Pinpoint the cell where the given text exists, returning its (X, Y) midpoint coordinate. 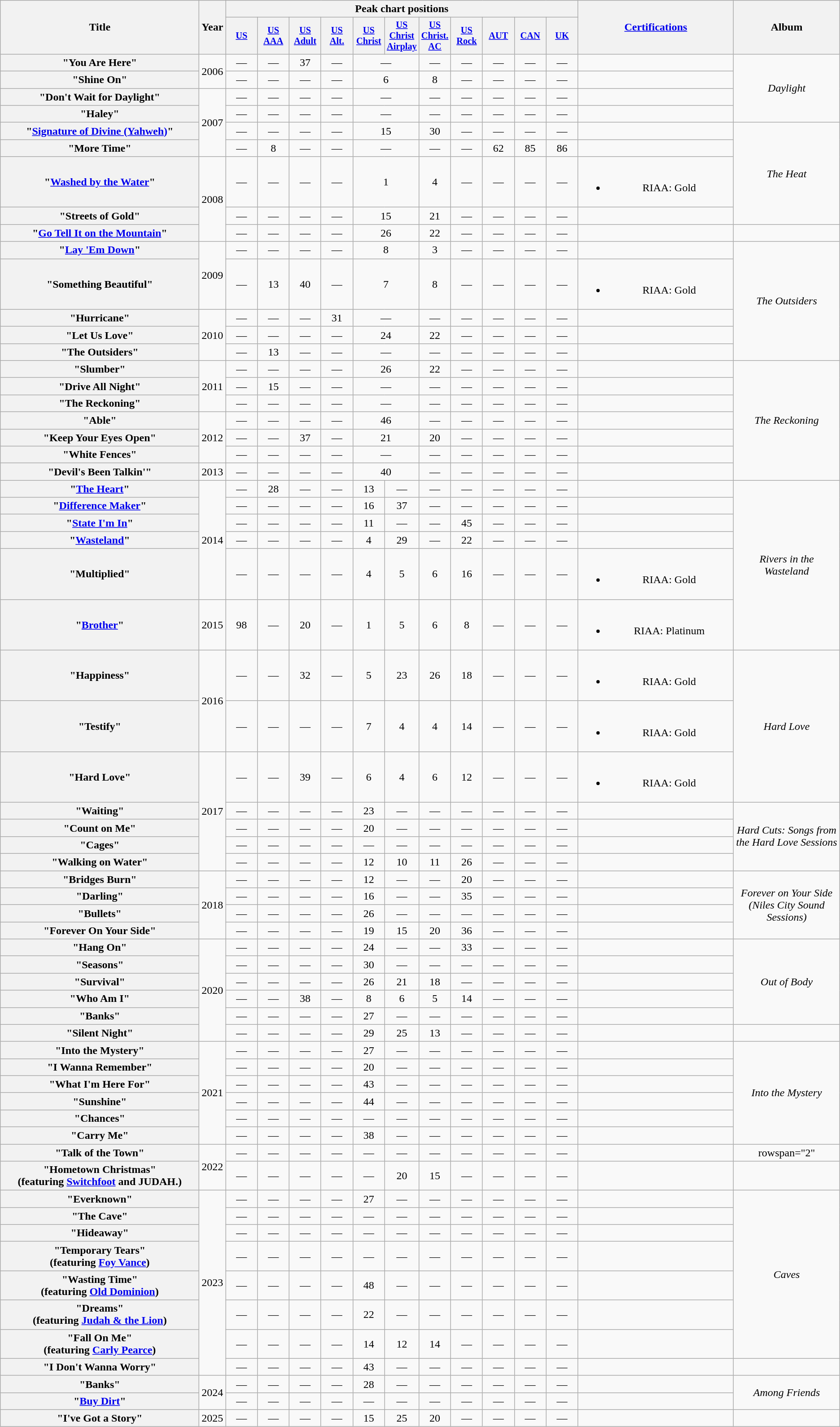
"More Time" (100, 148)
2017 (213, 811)
"Multiplied" (100, 574)
"Cages" (100, 845)
"Waiting" (100, 811)
"Streets of Gold" (100, 216)
US (241, 36)
"Hang On" (100, 948)
RIAA: Platinum (656, 625)
Among Friends (787, 1392)
"State I'm In" (100, 523)
"Testify" (100, 726)
2020 (213, 990)
Rivers in the Wasteland (787, 565)
Peak chart positions (402, 9)
"Fall On Me"(featuring Carly Pearce) (100, 1344)
"You Are Here" (100, 62)
2024 (213, 1392)
"Go Tell It on the Mountain" (100, 233)
2016 (213, 701)
19 (369, 931)
"Dreams"(featuring Judah & the Lion) (100, 1314)
39 (305, 777)
"Happiness" (100, 675)
USChristAirplay (402, 36)
"Keep Your Eyes Open" (100, 438)
32 (305, 675)
"Chances" (100, 1118)
2011 (213, 386)
2022 (213, 1167)
2012 (213, 438)
"The Heart" (100, 489)
"Hideaway" (100, 1233)
48 (369, 1286)
98 (241, 625)
Certifications (656, 27)
"I Wanna Remember" (100, 1067)
"Darling" (100, 896)
2013 (213, 472)
"Slumber" (100, 369)
USAdult (305, 36)
"Don't Wait for Daylight" (100, 97)
"Signature of Divine (Yahweh)" (100, 131)
The Heat (787, 173)
"Who Am I" (100, 999)
USChrist.AC (435, 36)
2021 (213, 1093)
AUT (498, 36)
44 (369, 1101)
2007 (213, 123)
USAAA (274, 36)
10 (402, 862)
"Bridges Burn" (100, 879)
33 (467, 948)
Hard Love (787, 726)
"Sunshine" (100, 1101)
USChrist (369, 36)
"Temporary Tears"(featuring Foy Vance) (100, 1256)
The Outsiders (787, 301)
Caves (787, 1274)
"Drive All Night" (100, 386)
85 (530, 148)
2025 (213, 1418)
"Hometown Christmas"(featuring Switchfoot and JUDAH.) (100, 1176)
2015 (213, 625)
"What I'm Here For" (100, 1084)
"I Don't Wanna Worry" (100, 1367)
"Devil's Been Talkin'" (100, 472)
"Carry Me" (100, 1136)
"I've Got a Story" (100, 1418)
"Something Beautiful" (100, 284)
USRock (467, 36)
UK (562, 36)
3 (435, 250)
2023 (213, 1283)
"Walking on Water" (100, 862)
The Reckoning (787, 420)
2008 (213, 199)
Into the Mystery (787, 1093)
"The Reckoning" (100, 403)
36 (467, 931)
2014 (213, 540)
"Talk of the Town" (100, 1153)
"Able" (100, 421)
"Everknown" (100, 1199)
2018 (213, 905)
62 (498, 148)
"Silent Night" (100, 1033)
"Brother" (100, 625)
"Seasons" (100, 965)
"Forever On Your Side" (100, 931)
"Hard Love" (100, 777)
"White Fences" (100, 455)
"Hurricane" (100, 318)
31 (337, 318)
"Difference Maker" (100, 506)
USAlt. (337, 36)
Daylight (787, 88)
"Into the Mystery" (100, 1050)
"Bullets" (100, 913)
2010 (213, 335)
2006 (213, 71)
rowspan="2" (787, 1153)
Album (787, 27)
Out of Body (787, 982)
CAN (530, 36)
Hard Cuts: Songs from the Hard Love Sessions (787, 836)
2009 (213, 276)
"Wasting Time"(featuring Old Dominion) (100, 1286)
35 (467, 896)
"Buy Dirt" (100, 1401)
"Let Us Love" (100, 335)
"Wasteland" (100, 540)
"The Cave" (100, 1216)
"Washed by the Water" (100, 182)
Title (100, 27)
46 (386, 421)
"Lay 'Em Down" (100, 250)
"Count on Me" (100, 828)
86 (562, 148)
Forever on Your Side (Niles City Sound Sessions) (787, 905)
Year (213, 27)
"Shine On" (100, 80)
"Haley" (100, 114)
"The Outsiders" (100, 352)
"Survival" (100, 982)
45 (467, 523)
